Capture the cell that displays the provided text and extract its [X, Y] central coordinate. 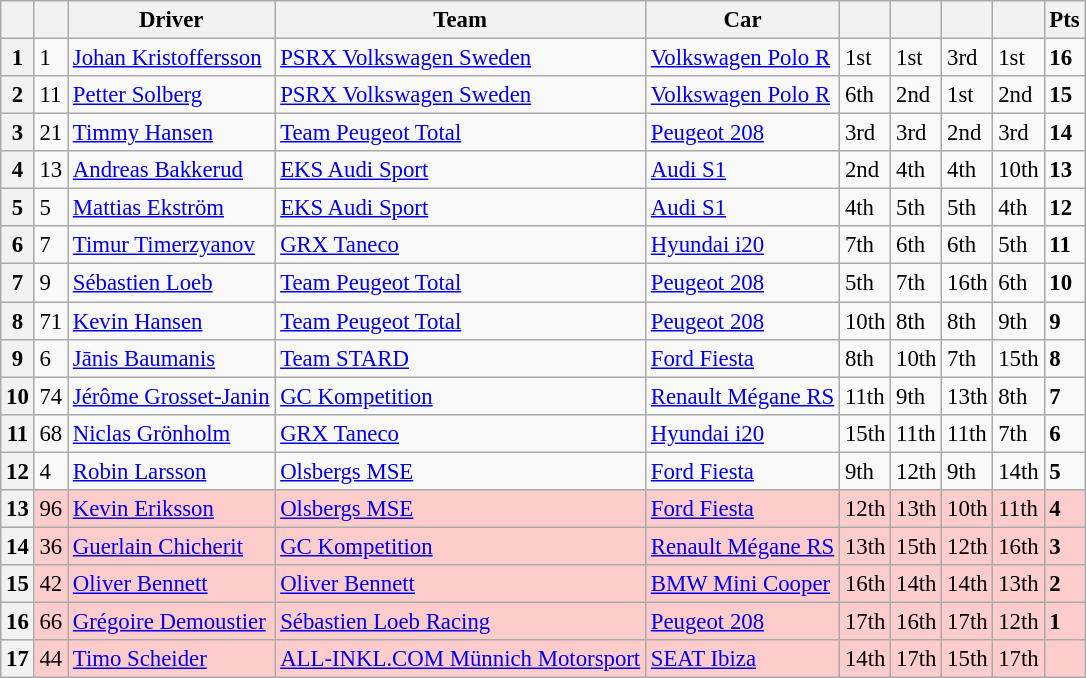
Petter Solberg [172, 95]
Grégoire Demoustier [172, 621]
36 [50, 546]
Johan Kristoffersson [172, 58]
Guerlain Chicherit [172, 546]
Robin Larsson [172, 471]
44 [50, 659]
66 [50, 621]
74 [50, 396]
Timur Timerzyanov [172, 245]
ALL-INKL.COM Münnich Motorsport [460, 659]
Mattias Ekström [172, 208]
96 [50, 509]
21 [50, 133]
Sébastien Loeb [172, 283]
Niclas Grönholm [172, 433]
17 [18, 659]
71 [50, 321]
Sébastien Loeb Racing [460, 621]
Timo Scheider [172, 659]
Kevin Hansen [172, 321]
BMW Mini Cooper [742, 584]
Timmy Hansen [172, 133]
42 [50, 584]
Jérôme Grosset-Janin [172, 396]
Team STARD [460, 358]
SEAT Ibiza [742, 659]
Kevin Eriksson [172, 509]
Driver [172, 20]
Team [460, 20]
Jānis Baumanis [172, 358]
Pts [1064, 20]
Car [742, 20]
68 [50, 433]
Andreas Bakkerud [172, 170]
